Detect which cell encompasses the target text, then output its (X, Y) center coordinate. 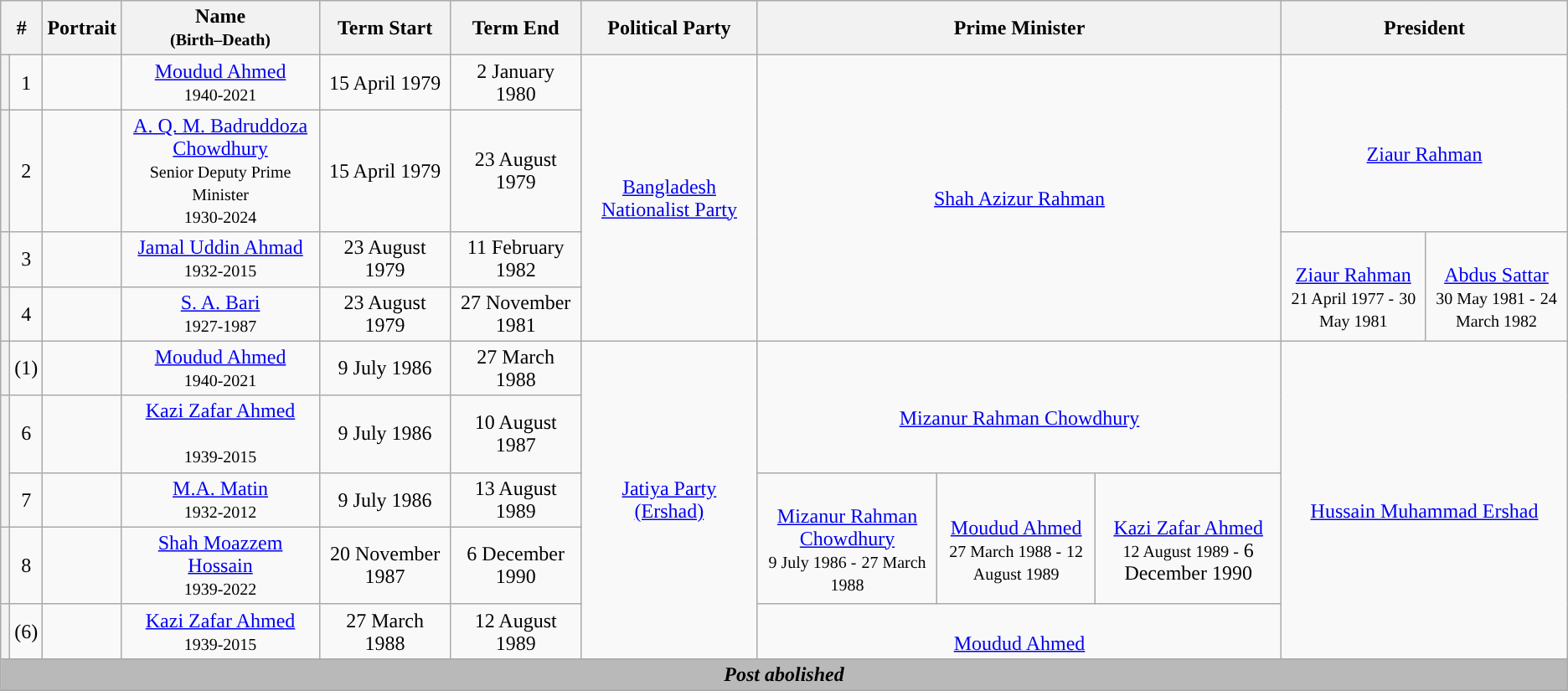
Ziaur Rahman (1424, 144)
6 December 1990 (516, 565)
13 August 1989 (516, 499)
Jatiya Party (Ershad) (669, 499)
Ziaur Rahman21 April 1977 - 30 May 1981 (1354, 286)
2 (27, 171)
20 November 1987 (385, 565)
Mizanur Rahman Chowdhury (1019, 407)
(6) (27, 632)
Portrait (82, 28)
M.A. Matin1932-2012 (221, 499)
Moudud Ahmed (1019, 632)
Term End (516, 28)
President (1424, 28)
27 November 1981 (516, 313)
Bangladesh Nationalist Party (669, 198)
S. A. Bari1927-1987 (221, 313)
10 August 1987 (516, 434)
# (22, 28)
2 January 1980 (516, 82)
1 (27, 82)
Abdus Sattar30 May 1981 - 24 March 1982 (1497, 286)
Kazi Zafar Ahmed12 August 1989 - 6 December 1990 (1189, 538)
(1) (27, 369)
3 (27, 260)
Name(Birth–Death) (221, 28)
Moudud Ahmed27 March 1988 - 12 August 1989 (1017, 538)
8 (27, 565)
Post abolished (784, 674)
Mizanur Rahman Chowdhury9 July 1986 - 27 March 1988 (848, 538)
11 February 1982 (516, 260)
7 (27, 499)
Political Party (669, 28)
A. Q. M. Badruddoza ChowdhurySenior Deputy Prime Minister1930-2024 (221, 171)
Jamal Uddin Ahmad1932-2015 (221, 260)
Prime Minister (1019, 28)
Shah Azizur Rahman (1019, 198)
6 (27, 434)
Hussain Muhammad Ershad (1424, 499)
Term Start (385, 28)
12 August 1989 (516, 632)
Shah Moazzem Hossain1939-2022 (221, 565)
4 (27, 313)
